For the text-containing cell, return its midpoint in (X, Y) coordinate format. 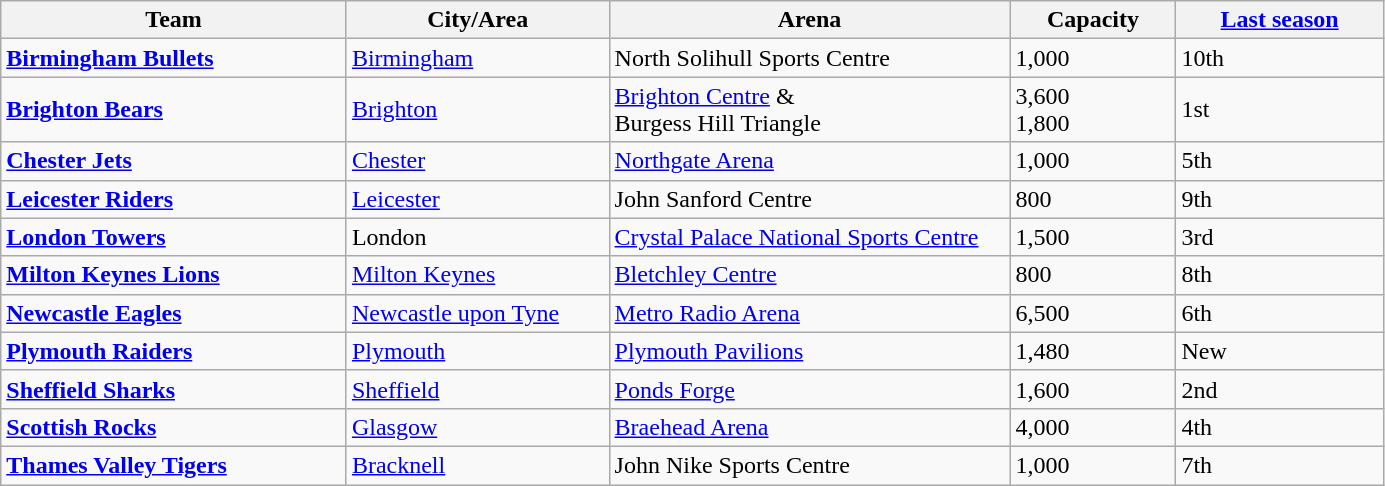
4th (1280, 427)
Newcastle upon Tyne (478, 313)
6,500 (1093, 313)
Glasgow (478, 427)
Milton Keynes Lions (174, 275)
Newcastle Eagles (174, 313)
Bracknell (478, 465)
7th (1280, 465)
John Sanford Centre (810, 199)
Capacity (1093, 20)
1,600 (1093, 389)
Birmingham Bullets (174, 58)
3,600 1,800 (1093, 110)
John Nike Sports Centre (810, 465)
Leicester Riders (174, 199)
Chester (478, 161)
1,500 (1093, 237)
1st (1280, 110)
North Solihull Sports Centre (810, 58)
Brighton Centre & Burgess Hill Triangle (810, 110)
Scottish Rocks (174, 427)
9th (1280, 199)
5th (1280, 161)
Northgate Arena (810, 161)
Sheffield Sharks (174, 389)
6th (1280, 313)
Last season (1280, 20)
2nd (1280, 389)
Thames Valley Tigers (174, 465)
Brighton (478, 110)
New (1280, 351)
Birmingham (478, 58)
Plymouth Raiders (174, 351)
1,480 (1093, 351)
Milton Keynes (478, 275)
Team (174, 20)
Leicester (478, 199)
Brighton Bears (174, 110)
Plymouth (478, 351)
Metro Radio Arena (810, 313)
Arena (810, 20)
Bletchley Centre (810, 275)
London Towers (174, 237)
4,000 (1093, 427)
London (478, 237)
City/Area (478, 20)
Plymouth Pavilions (810, 351)
Sheffield (478, 389)
Braehead Arena (810, 427)
Chester Jets (174, 161)
Ponds Forge (810, 389)
8th (1280, 275)
Crystal Palace National Sports Centre (810, 237)
3rd (1280, 237)
10th (1280, 58)
